Extract the [X, Y] coordinate from the center of the cell holding the provided text.  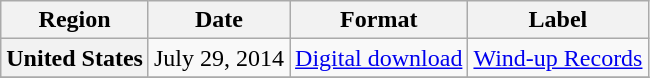
Digital download [379, 58]
United States [75, 58]
Format [379, 20]
July 29, 2014 [218, 58]
Date [218, 20]
Region [75, 20]
Label [558, 20]
Wind-up Records [558, 58]
